For the text-containing cell, return its midpoint in [x, y] coordinate format. 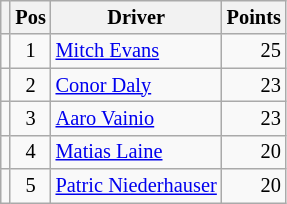
1 [30, 51]
2 [30, 85]
Patric Niederhauser [136, 186]
Aaro Vainio [136, 118]
Mitch Evans [136, 51]
Points [254, 17]
Conor Daly [136, 85]
3 [30, 118]
Matias Laine [136, 152]
Driver [136, 17]
5 [30, 186]
25 [254, 51]
4 [30, 152]
Pos [30, 17]
